Identify which cell holds the provided text, then report its [x, y] central coordinate. 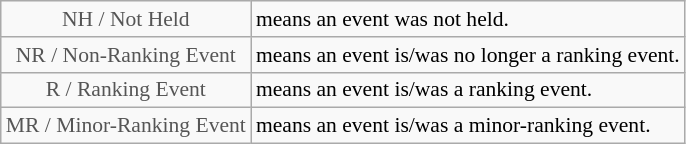
means an event is/was no longer a ranking event. [468, 55]
NR / Non-Ranking Event [126, 55]
means an event is/was a ranking event. [468, 90]
MR / Minor-Ranking Event [126, 126]
R / Ranking Event [126, 90]
NH / Not Held [126, 19]
means an event is/was a minor-ranking event. [468, 126]
means an event was not held. [468, 19]
